Capture the cell that displays the provided text and extract its (X, Y) central coordinate. 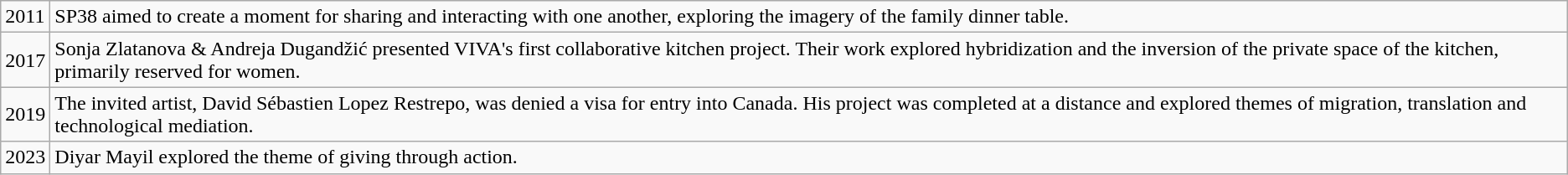
2023 (25, 157)
2011 (25, 17)
2017 (25, 60)
2019 (25, 114)
SP38 aimed to create a moment for sharing and interacting with one another, exploring the imagery of the family dinner table. (809, 17)
Diyar Mayil explored the theme of giving through action. (809, 157)
